Scan for the cell matching the given text and deliver its [X, Y] coordinate at center. 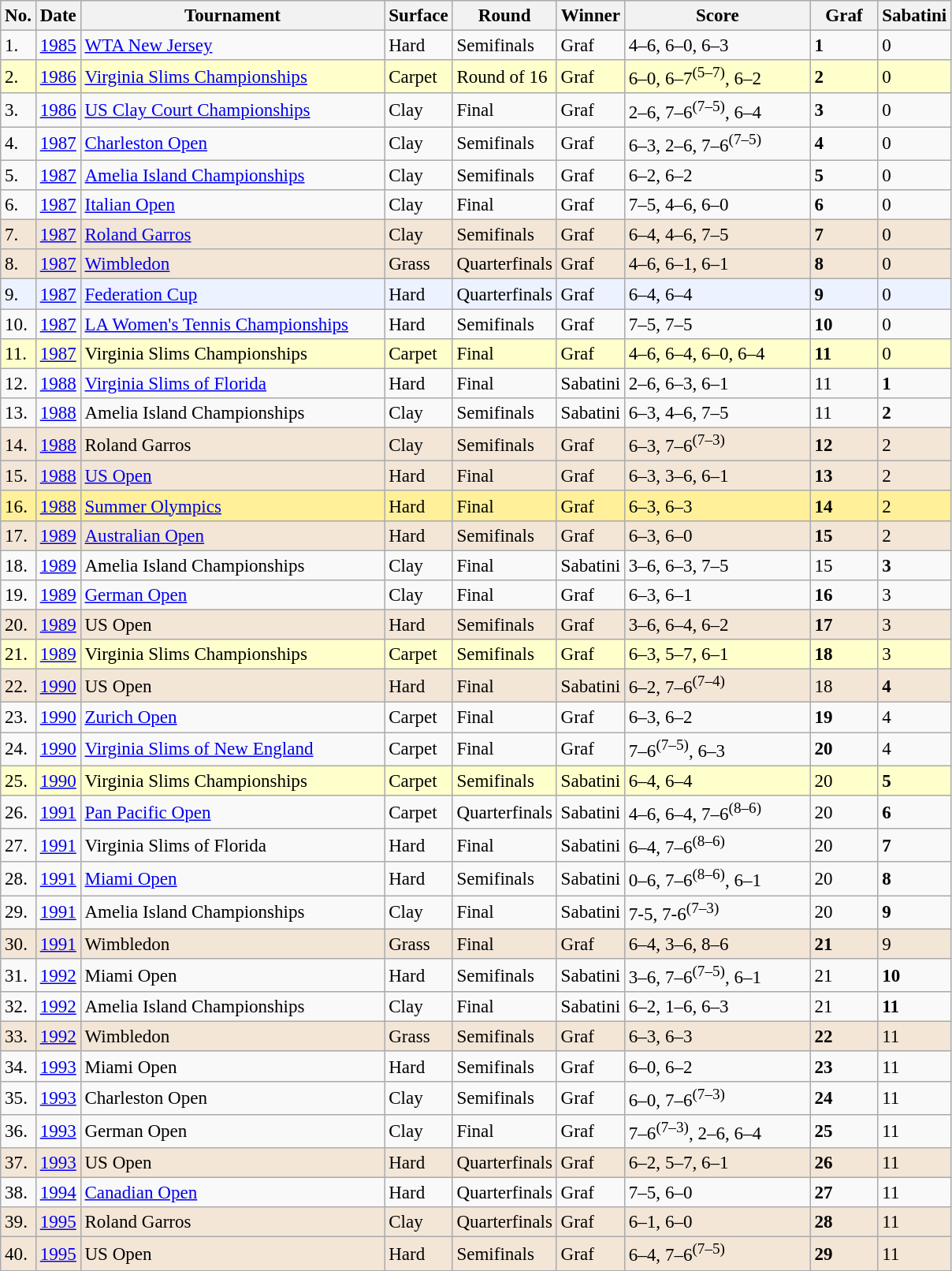
Summer Olympics [232, 506]
23 [844, 1067]
12. [19, 383]
5. [19, 176]
29. [19, 912]
7–5, 6–0 [717, 1193]
10. [19, 324]
14. [19, 445]
7. [19, 235]
Surface [418, 16]
27 [844, 1193]
6–3, 5–7, 6–1 [717, 654]
Federation Cup [232, 294]
31. [19, 975]
6. [19, 205]
29 [844, 1254]
16. [19, 506]
Canadian Open [232, 1193]
13. [19, 413]
6–2, 5–7, 6–1 [717, 1163]
6–1, 6–0 [717, 1223]
24 [844, 1098]
4–6, 6–4, 7–6(8–6) [717, 812]
24. [19, 749]
15. [19, 476]
6–4, 3–6, 8–6 [717, 944]
No. [19, 16]
6–3, 6–1 [717, 595]
6–0, 6–2 [717, 1067]
3–6, 6–3, 7–5 [717, 565]
6–4, 4–6, 7–5 [717, 235]
19 [844, 717]
4–6, 6–0, 6–3 [717, 46]
4–6, 6–1, 6–1 [717, 265]
8. [19, 265]
17 [844, 625]
Italian Open [232, 205]
22. [19, 686]
LA Women's Tennis Championships [232, 324]
28 [844, 1223]
6–4, 7–6(8–6) [717, 845]
Zurich Open [232, 717]
40. [19, 1254]
6–3, 2–6, 7–6(7–5) [717, 143]
Round of 16 [504, 76]
20. [19, 625]
Date [58, 16]
32. [19, 1007]
Virginia Slims of New England [232, 749]
6–2, 7–6(7–4) [717, 686]
4–6, 6–4, 6–0, 6–4 [717, 354]
6–2, 6–2 [717, 176]
Round [504, 16]
22 [844, 1037]
Winner [590, 16]
2–6, 6–3, 6–1 [717, 383]
37. [19, 1163]
6–3, 6–0 [717, 535]
18. [19, 565]
7–6(7–5), 6–3 [717, 749]
21. [19, 654]
27. [19, 845]
US Clay Court Championships [232, 110]
33. [19, 1037]
Pan Pacific Open [232, 812]
WTA New Jersey [232, 46]
25. [19, 781]
16 [844, 595]
9. [19, 294]
7–5, 4–6, 6–0 [717, 205]
17. [19, 535]
13 [844, 476]
19. [19, 595]
35. [19, 1098]
38. [19, 1193]
7–6(7–3), 2–6, 6–4 [717, 1131]
0–6, 7–6(8–6), 6–1 [717, 879]
7-5, 7-6(7–3) [717, 912]
Australian Open [232, 535]
Score [717, 16]
26 [844, 1163]
1994 [58, 1193]
6–4, 7–6(7–5) [717, 1254]
36. [19, 1131]
11. [19, 354]
23. [19, 717]
2–6, 7–6(7–5), 6–4 [717, 110]
6–3, 4–6, 7–5 [717, 413]
14 [844, 506]
34. [19, 1067]
1985 [58, 46]
6–3, 6–2 [717, 717]
3–6, 6–4, 6–2 [717, 625]
4. [19, 143]
3–6, 7–6(7–5), 6–1 [717, 975]
12 [844, 445]
7–5, 7–5 [717, 324]
6–0, 7–6(7–3) [717, 1098]
1. [19, 46]
6–2, 1–6, 6–3 [717, 1007]
Tournament [232, 16]
6–0, 6–7(5–7), 6–2 [717, 76]
3. [19, 110]
25 [844, 1131]
6–3, 3–6, 6–1 [717, 476]
26. [19, 812]
28. [19, 879]
30. [19, 944]
2. [19, 76]
6–3, 7–6(7–3) [717, 445]
39. [19, 1223]
